Find where the given text appears and provide that cell's center as [x, y] coordinate. 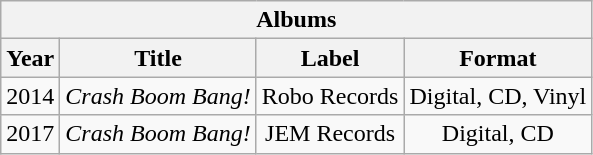
Digital, CD [498, 134]
JEM Records [330, 134]
Robo Records [330, 96]
Albums [296, 20]
2014 [30, 96]
Year [30, 58]
Digital, CD, Vinyl [498, 96]
Label [330, 58]
Format [498, 58]
2017 [30, 134]
Title [158, 58]
